Capture the cell that displays the provided text and extract its (x, y) central coordinate. 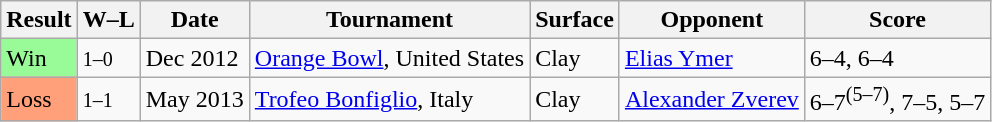
1–0 (108, 58)
6–7(5–7), 7–5, 5–7 (897, 100)
Dec 2012 (194, 58)
Trofeo Bonfiglio, Italy (389, 100)
Elias Ymer (712, 58)
Alexander Zverev (712, 100)
Date (194, 20)
6–4, 6–4 (897, 58)
Tournament (389, 20)
Opponent (712, 20)
May 2013 (194, 100)
Orange Bowl, United States (389, 58)
Win (39, 58)
W–L (108, 20)
Surface (575, 20)
Loss (39, 100)
Result (39, 20)
1–1 (108, 100)
Score (897, 20)
